Identify which cell holds the provided text, then report its [X, Y] central coordinate. 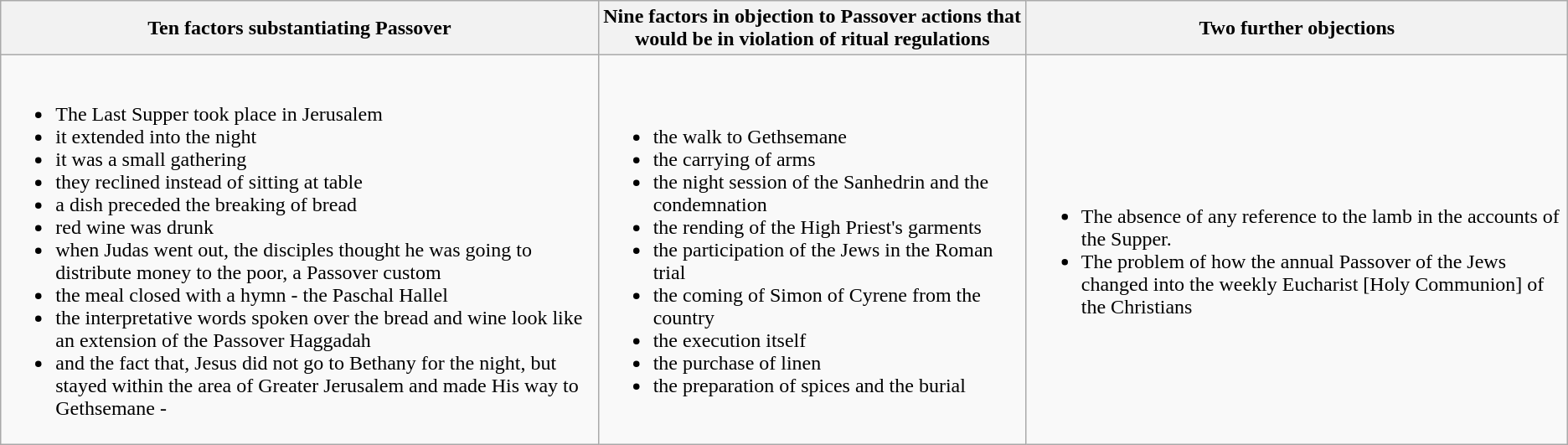
Two further objections [1297, 28]
Ten factors substantiating Passover [300, 28]
Nine factors in objection to Passover actions that would be in violation of ritual regulations [812, 28]
